Output the [X, Y] coordinate of the center of the cell containing the given text.  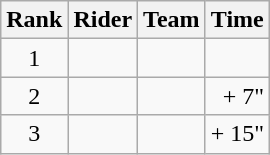
Team [172, 20]
1 [34, 58]
Rank [34, 20]
+ 15" [237, 134]
Time [237, 20]
3 [34, 134]
Rider [103, 20]
2 [34, 96]
+ 7" [237, 96]
